Locate the cell with the specified text and output its [x, y] center coordinate. 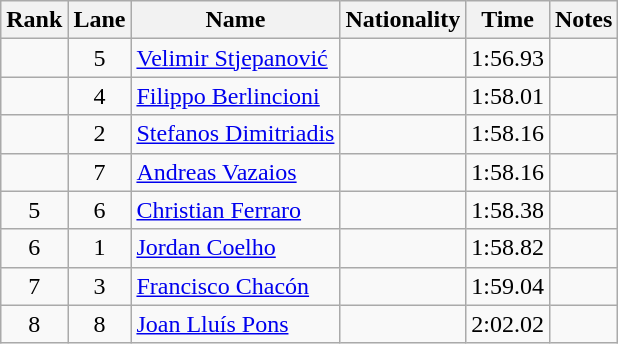
1:56.93 [508, 58]
Jordan Coelho [236, 248]
Notes [583, 20]
Andreas Vazaios [236, 172]
Christian Ferraro [236, 210]
2:02.02 [508, 324]
1:58.82 [508, 248]
Rank [34, 20]
4 [100, 96]
2 [100, 134]
3 [100, 286]
Stefanos Dimitriadis [236, 134]
Velimir Stjepanović [236, 58]
Joan Lluís Pons [236, 324]
1:58.38 [508, 210]
Lane [100, 20]
Name [236, 20]
Time [508, 20]
Filippo Berlincioni [236, 96]
1:58.01 [508, 96]
Francisco Chacón [236, 286]
1 [100, 248]
1:59.04 [508, 286]
Nationality [403, 20]
